Pinpoint the cell where the given text exists, returning its [x, y] midpoint coordinate. 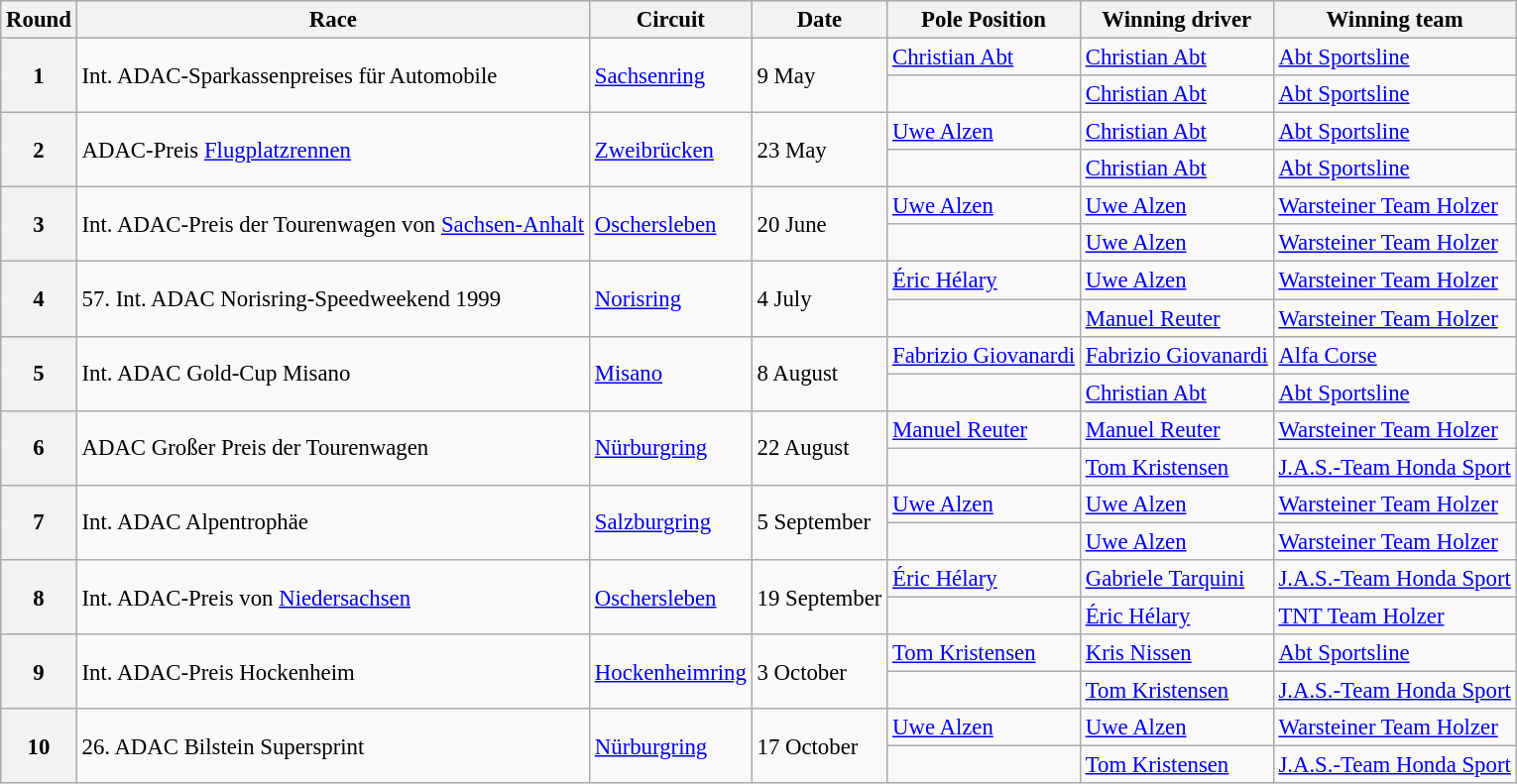
4 [39, 299]
Int. ADAC-Sparkassenpreises für Automobile [333, 75]
17 October [819, 745]
9 [39, 672]
9 May [819, 75]
Hockenheimring [670, 672]
22 August [819, 448]
Winning driver [1176, 20]
Int. ADAC-Preis der Tourenwagen von Sachsen-Anhalt [333, 224]
Alfa Corse [1394, 355]
ADAC-Preis Flugplatzrennen [333, 151]
5 September [819, 523]
Int. ADAC-Preis von Niedersachsen [333, 597]
Date [819, 20]
Misano [670, 373]
6 [39, 448]
Int. ADAC-Preis Hockenheim [333, 672]
7 [39, 523]
3 October [819, 672]
10 [39, 745]
TNT Team Holzer [1394, 616]
23 May [819, 151]
Winning team [1394, 20]
26. ADAC Bilstein Supersprint [333, 745]
1 [39, 75]
Gabriele Tarquini [1176, 579]
Pole Position [984, 20]
Kris Nissen [1176, 653]
8 [39, 597]
Int. ADAC Gold-Cup Misano [333, 373]
Circuit [670, 20]
Zweibrücken [670, 151]
20 June [819, 224]
Int. ADAC Alpentrophäe [333, 523]
Salzburgring [670, 523]
Norisring [670, 299]
Round [39, 20]
Sachsenring [670, 75]
5 [39, 373]
ADAC Großer Preis der Tourenwagen [333, 448]
4 July [819, 299]
3 [39, 224]
57. Int. ADAC Norisring-Speedweekend 1999 [333, 299]
Race [333, 20]
8 August [819, 373]
2 [39, 151]
19 September [819, 597]
